Return [X, Y] of the center of cell containing provided text 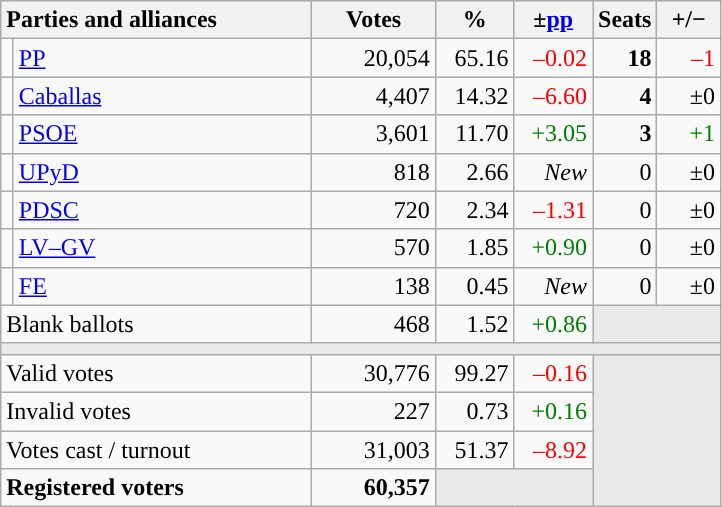
+0.86 [554, 324]
4 [624, 96]
Valid votes [156, 373]
Blank ballots [156, 324]
20,054 [374, 58]
PSOE [162, 134]
51.37 [474, 449]
468 [374, 324]
–1 [689, 58]
LV–GV [162, 248]
+0.16 [554, 411]
–0.16 [554, 373]
570 [374, 248]
% [474, 20]
+/− [689, 20]
+3.05 [554, 134]
11.70 [474, 134]
4,407 [374, 96]
60,357 [374, 488]
PDSC [162, 210]
30,776 [374, 373]
138 [374, 286]
–6.60 [554, 96]
65.16 [474, 58]
Registered voters [156, 488]
Parties and alliances [156, 20]
+0.90 [554, 248]
31,003 [374, 449]
18 [624, 58]
3,601 [374, 134]
Invalid votes [156, 411]
99.27 [474, 373]
3 [624, 134]
+1 [689, 134]
Caballas [162, 96]
14.32 [474, 96]
UPyD [162, 172]
0.73 [474, 411]
PP [162, 58]
1.85 [474, 248]
720 [374, 210]
2.34 [474, 210]
Votes [374, 20]
227 [374, 411]
±pp [554, 20]
0.45 [474, 286]
2.66 [474, 172]
–8.92 [554, 449]
–0.02 [554, 58]
–1.31 [554, 210]
Votes cast / turnout [156, 449]
818 [374, 172]
1.52 [474, 324]
Seats [624, 20]
FE [162, 286]
